For the text-containing cell, return its midpoint in [x, y] coordinate format. 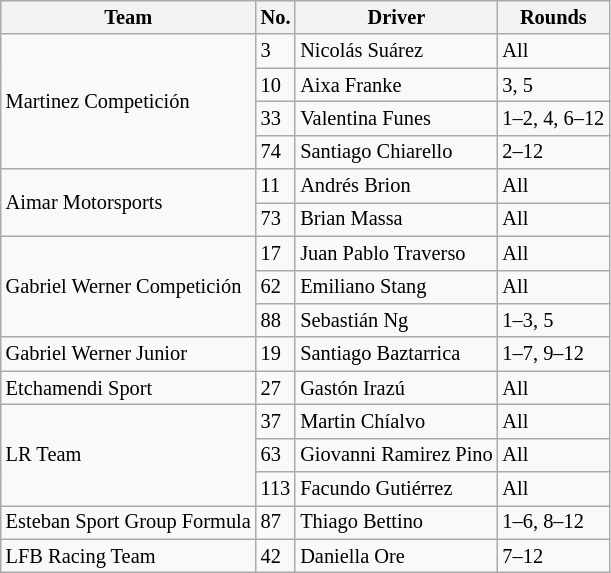
Valentina Funes [396, 118]
Sebastián Ng [396, 320]
11 [276, 186]
Gastón Irazú [396, 388]
1–7, 9–12 [554, 354]
3 [276, 51]
88 [276, 320]
Santiago Chiarello [396, 152]
LR Team [128, 454]
1–6, 8–12 [554, 522]
3, 5 [554, 85]
74 [276, 152]
Juan Pablo Traverso [396, 253]
Gabriel Werner Competición [128, 286]
73 [276, 219]
Daniella Ore [396, 556]
63 [276, 455]
87 [276, 522]
Etchamendi Sport [128, 388]
Andrés Brion [396, 186]
37 [276, 421]
Santiago Baztarrica [396, 354]
2–12 [554, 152]
Rounds [554, 17]
Thiago Bettino [396, 522]
42 [276, 556]
17 [276, 253]
1–3, 5 [554, 320]
Nicolás Suárez [396, 51]
Aimar Motorsports [128, 202]
62 [276, 287]
Brian Massa [396, 219]
Driver [396, 17]
Facundo Gutiérrez [396, 489]
Aixa Franke [396, 85]
Team [128, 17]
Martin Chíalvo [396, 421]
113 [276, 489]
Giovanni Ramirez Pino [396, 455]
33 [276, 118]
1–2, 4, 6–12 [554, 118]
19 [276, 354]
Gabriel Werner Junior [128, 354]
No. [276, 17]
Emiliano Stang [396, 287]
LFB Racing Team [128, 556]
27 [276, 388]
Esteban Sport Group Formula [128, 522]
10 [276, 85]
7–12 [554, 556]
Martinez Competición [128, 102]
